From the cell containing the given text, extract its center point as [X, Y] coordinate. 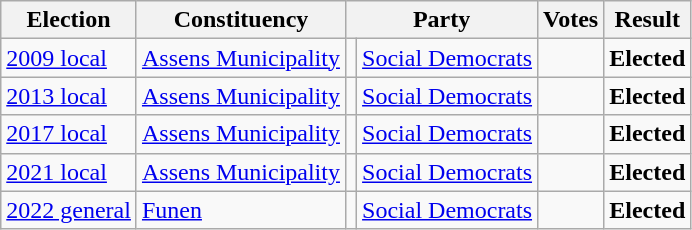
Election [69, 20]
Party [441, 20]
2009 local [69, 58]
2021 local [69, 172]
Constituency [240, 20]
2017 local [69, 134]
2013 local [69, 96]
Votes [571, 20]
Result [648, 20]
Funen [240, 210]
2022 general [69, 210]
